Identify which cell holds the provided text, then report its [X, Y] central coordinate. 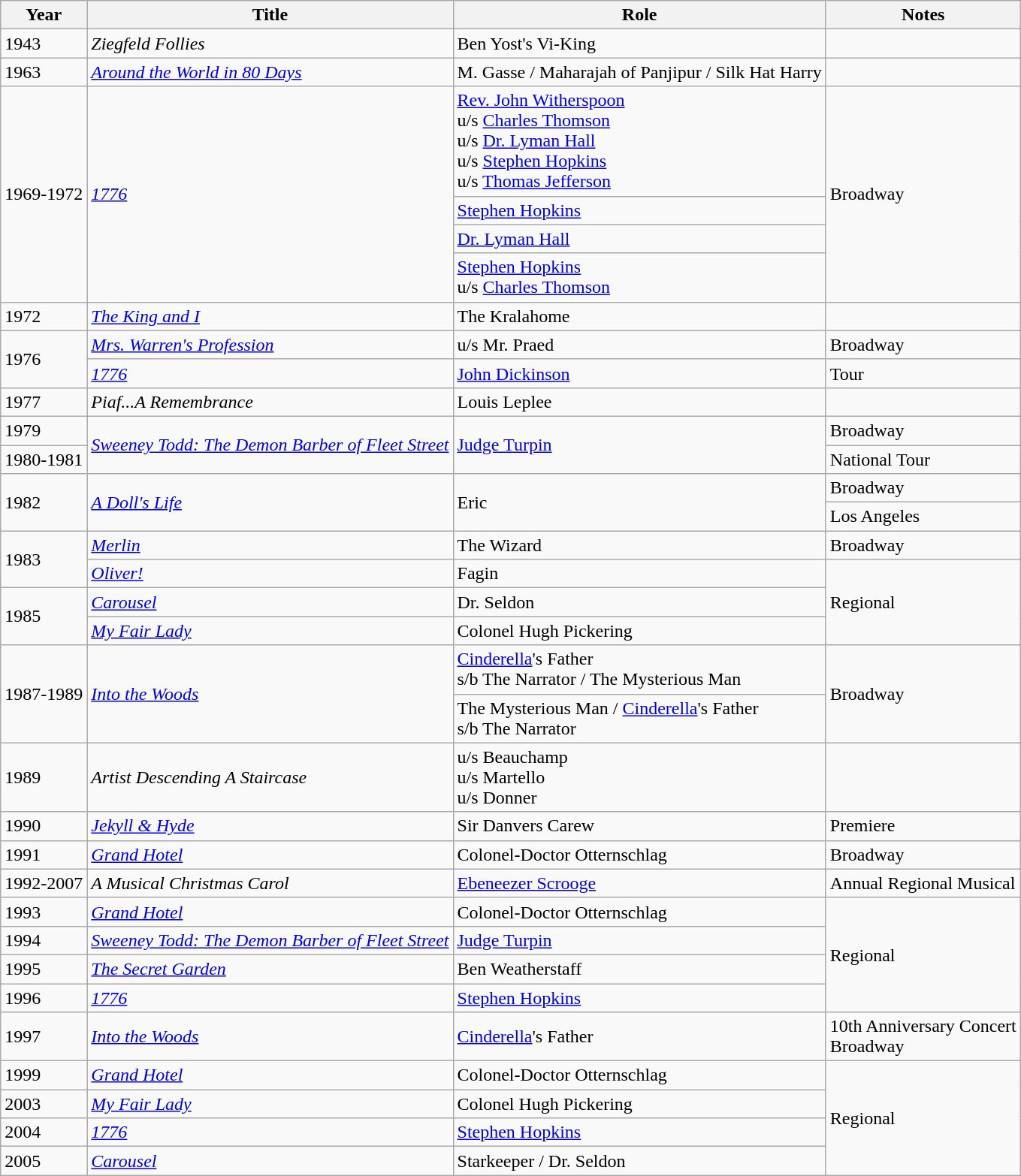
A Doll's Life [270, 502]
The Secret Garden [270, 969]
1994 [44, 940]
M. Gasse / Maharajah of Panjipur / Silk Hat Harry [639, 72]
Role [639, 15]
Year [44, 15]
Ben Yost's Vi-King [639, 44]
Dr. Lyman Hall [639, 239]
Stephen Hopkinsu/s Charles Thomson [639, 278]
Premiere [923, 826]
Cinderella's Father [639, 1036]
1992-2007 [44, 883]
Fagin [639, 574]
The Kralahome [639, 316]
Oliver! [270, 574]
1976 [44, 359]
1996 [44, 998]
u/s Mr. Praed [639, 345]
Piaf...A Remembrance [270, 402]
The Wizard [639, 545]
1993 [44, 912]
Title [270, 15]
Merlin [270, 545]
Tour [923, 373]
Dr. Seldon [639, 602]
1979 [44, 430]
1987-1989 [44, 694]
National Tour [923, 459]
1990 [44, 826]
The King and I [270, 316]
1943 [44, 44]
Starkeeper / Dr. Seldon [639, 1161]
Notes [923, 15]
1982 [44, 502]
Annual Regional Musical [923, 883]
Mrs. Warren's Profession [270, 345]
Cinderella's Fathers/b The Narrator / The Mysterious Man [639, 670]
Los Angeles [923, 517]
1977 [44, 402]
2005 [44, 1161]
Around the World in 80 Days [270, 72]
1983 [44, 559]
John Dickinson [639, 373]
1991 [44, 855]
1997 [44, 1036]
The Mysterious Man / Cinderella's Fathers/b The Narrator [639, 718]
Ziegfeld Follies [270, 44]
Louis Leplee [639, 402]
u/s Beauchampu/s Martellou/s Donner [639, 777]
1972 [44, 316]
Ebeneezer Scrooge [639, 883]
2003 [44, 1104]
A Musical Christmas Carol [270, 883]
1980-1981 [44, 459]
10th Anniversary ConcertBroadway [923, 1036]
1995 [44, 969]
1963 [44, 72]
Jekyll & Hyde [270, 826]
Eric [639, 502]
Sir Danvers Carew [639, 826]
1989 [44, 777]
Rev. John Witherspoonu/s Charles Thomsonu/s Dr. Lyman Hallu/s Stephen Hopkinsu/s Thomas Jefferson [639, 141]
1969-1972 [44, 194]
2004 [44, 1132]
1999 [44, 1075]
Artist Descending A Staircase [270, 777]
Ben Weatherstaff [639, 969]
1985 [44, 617]
